Scan for the cell matching the given text and deliver its [x, y] coordinate at center. 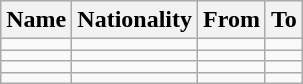
To [284, 20]
Nationality [135, 20]
Name [36, 20]
From [232, 20]
